Identify which cell holds the provided text, then report its [X, Y] central coordinate. 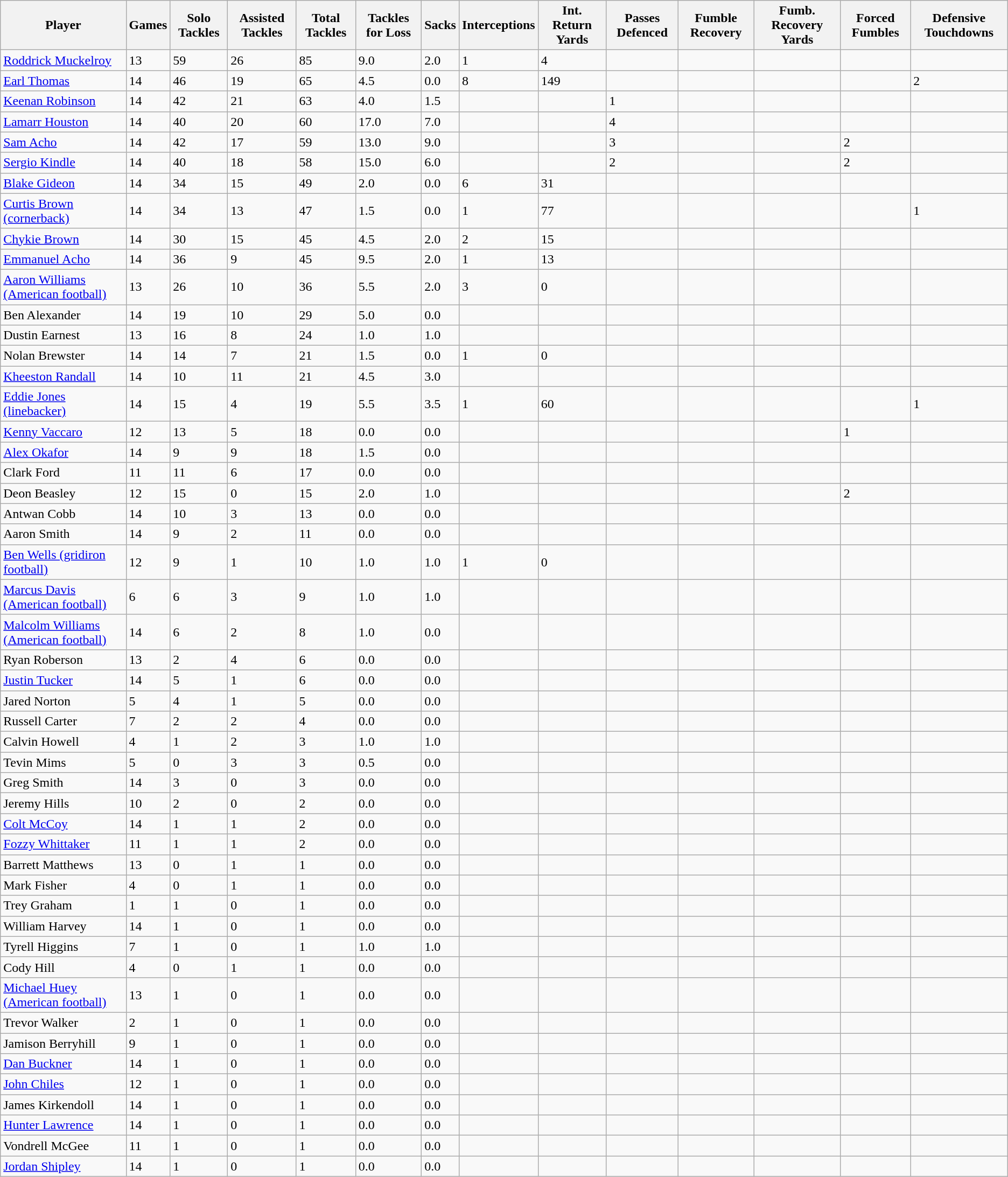
49 [326, 183]
3.0 [440, 376]
Lamarr Houston [64, 122]
Antwan Cobb [64, 514]
Solo Tackles [199, 25]
Barrett Matthews [64, 865]
Fumble Recovery [716, 25]
Vondrell McGee [64, 1146]
Tevin Mims [64, 762]
Trevor Walker [64, 1022]
Jared Norton [64, 700]
Int. Return Yards [572, 25]
Trey Graham [64, 906]
William Harvey [64, 926]
Dustin Earnest [64, 335]
Russell Carter [64, 721]
Interceptions [499, 25]
63 [326, 101]
Earl Thomas [64, 81]
Jeremy Hills [64, 803]
Defensive Touchdowns [960, 25]
6.0 [440, 163]
Ben Alexander [64, 315]
Aaron Smith [64, 534]
Blake Gideon [64, 183]
9.5 [388, 259]
Clark Ford [64, 473]
Jordan Shipley [64, 1166]
Sacks [440, 25]
Calvin Howell [64, 742]
Aaron Williams (American football) [64, 286]
Keenan Robinson [64, 101]
Malcolm Williams (American football) [64, 632]
5.0 [388, 315]
47 [326, 211]
17.0 [388, 122]
Nolan Brewster [64, 356]
Marcus Davis (American football) [64, 597]
Total Tackles [326, 25]
149 [572, 81]
Fozzy Whittaker [64, 844]
Colt McCoy [64, 824]
Emmanuel Acho [64, 259]
Tyrell Higgins [64, 947]
Chykie Brown [64, 239]
Fumb. Recovery Yards [797, 25]
Hunter Lawrence [64, 1125]
Curtis Brown (cornerback) [64, 211]
Sergio Kindle [64, 163]
Roddrick Muckelroy [64, 60]
Deon Beasley [64, 493]
Games [148, 25]
Ben Wells (gridiron football) [64, 562]
Alex Okafor [64, 452]
29 [326, 315]
16 [199, 335]
4.0 [388, 101]
3.5 [440, 404]
Justin Tucker [64, 680]
58 [326, 163]
Michael Huey (American football) [64, 995]
Player [64, 25]
Cody Hill [64, 967]
Jamison Berryhill [64, 1043]
77 [572, 211]
7.0 [440, 122]
Sam Acho [64, 142]
Kheeston Randall [64, 376]
46 [199, 81]
Passes Defenced [642, 25]
85 [326, 60]
Tackles for Loss [388, 25]
Dan Buckner [64, 1064]
Assisted Tackles [262, 25]
John Chiles [64, 1084]
30 [199, 239]
31 [572, 183]
Eddie Jones (linebacker) [64, 404]
15.0 [388, 163]
65 [326, 81]
0.5 [388, 762]
Forced Fumbles [876, 25]
Ryan Roberson [64, 660]
James Kirkendoll [64, 1105]
13.0 [388, 142]
Kenny Vaccaro [64, 432]
Mark Fisher [64, 885]
24 [326, 335]
Greg Smith [64, 783]
20 [262, 122]
